Extract the [x, y] coordinate from the center of the cell holding the provided text.  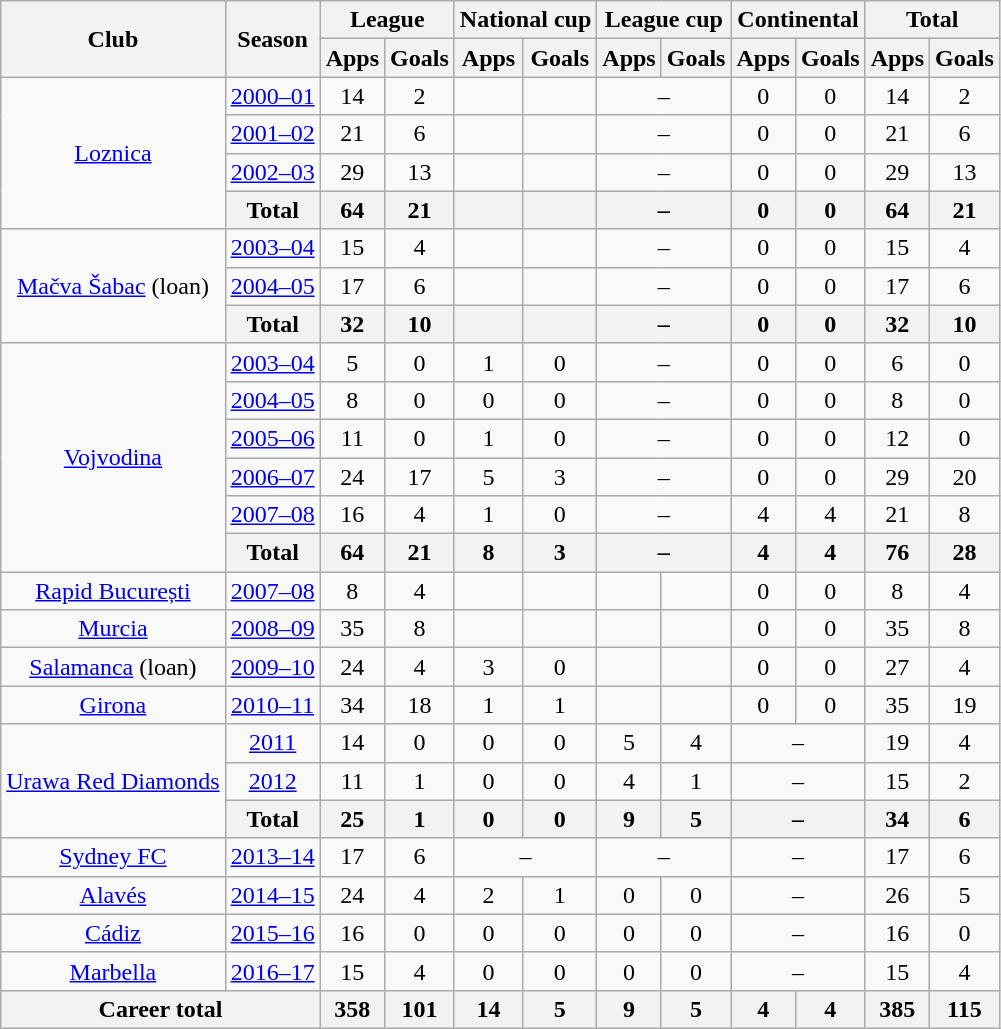
2010–11 [272, 705]
25 [352, 819]
Mačva Šabac (loan) [113, 286]
2005–06 [272, 438]
2001–02 [272, 134]
26 [897, 895]
2015–16 [272, 933]
2011 [272, 743]
2014–15 [272, 895]
Rapid București [113, 591]
Marbella [113, 971]
2013–14 [272, 857]
Club [113, 39]
28 [965, 553]
20 [965, 477]
385 [897, 1009]
2009–10 [272, 667]
115 [965, 1009]
Loznica [113, 153]
Urawa Red Diamonds [113, 781]
Season [272, 39]
2008–09 [272, 629]
2006–07 [272, 477]
National cup [525, 20]
2012 [272, 781]
101 [420, 1009]
League cup [664, 20]
27 [897, 667]
Cádiz [113, 933]
2000–01 [272, 96]
Continental [798, 20]
Murcia [113, 629]
12 [897, 438]
358 [352, 1009]
League [387, 20]
Alavés [113, 895]
Career total [160, 1009]
2016–17 [272, 971]
Salamanca (loan) [113, 667]
Sydney FC [113, 857]
Vojvodina [113, 457]
Girona [113, 705]
76 [897, 553]
18 [420, 705]
2002–03 [272, 172]
